Capture the cell that displays the provided text and extract its (x, y) central coordinate. 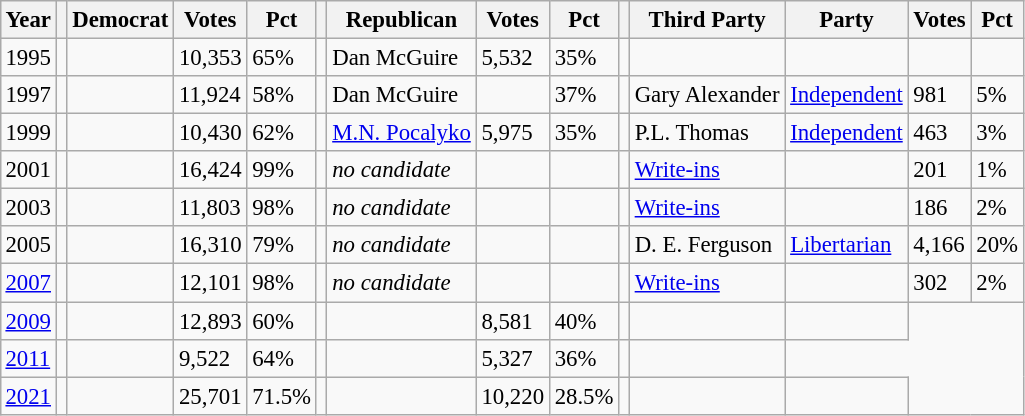
D. E. Ferguson (706, 245)
P.L. Thomas (706, 133)
11,924 (210, 95)
9,522 (210, 358)
4,166 (940, 245)
10,430 (210, 133)
36% (584, 358)
12,893 (210, 321)
3% (997, 133)
2001 (28, 170)
1997 (28, 95)
Republican (402, 20)
302 (940, 283)
2021 (28, 396)
11,803 (210, 208)
28.5% (584, 396)
40% (584, 321)
20% (997, 245)
8,581 (512, 321)
16,310 (210, 245)
Gary Alexander (706, 95)
1995 (28, 57)
Year (28, 20)
Democrat (120, 20)
58% (282, 95)
16,424 (210, 170)
1% (997, 170)
463 (940, 133)
25,701 (210, 396)
60% (282, 321)
71.5% (282, 396)
65% (282, 57)
2009 (28, 321)
10,220 (512, 396)
10,353 (210, 57)
37% (584, 95)
186 (940, 208)
12,101 (210, 283)
2011 (28, 358)
5,327 (512, 358)
Party (846, 20)
79% (282, 245)
M.N. Pocalyko (402, 133)
2005 (28, 245)
5,975 (512, 133)
5,532 (512, 57)
64% (282, 358)
62% (282, 133)
Libertarian (846, 245)
99% (282, 170)
981 (940, 95)
5% (997, 95)
2003 (28, 208)
201 (940, 170)
Third Party (706, 20)
1999 (28, 133)
2007 (28, 283)
